Return the (x, y) coordinate for the center point of the cell that contains the specified text.  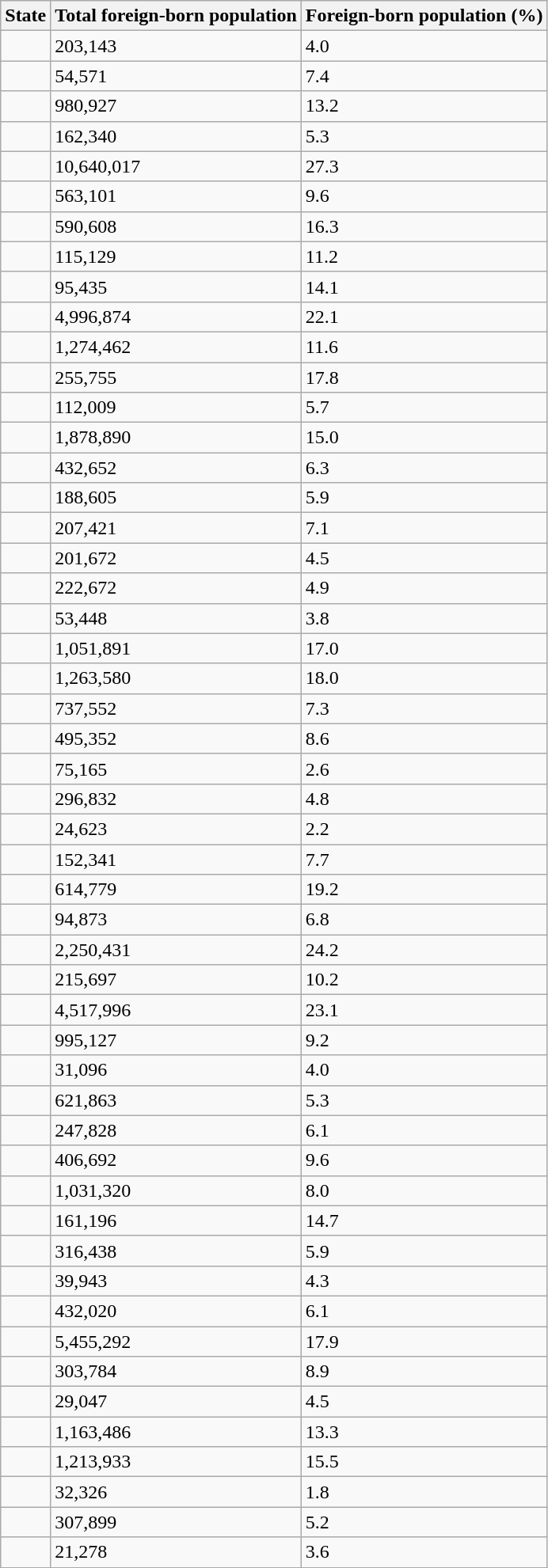
1,051,891 (176, 648)
737,552 (176, 708)
8.0 (424, 1190)
10.2 (424, 980)
980,927 (176, 106)
Foreign-born population (%) (424, 16)
7.3 (424, 708)
3.8 (424, 618)
14.1 (424, 287)
1,031,320 (176, 1190)
1.8 (424, 1492)
5.2 (424, 1522)
621,863 (176, 1100)
4.8 (424, 799)
27.3 (424, 166)
19.2 (424, 890)
255,755 (176, 378)
21,278 (176, 1552)
24,623 (176, 829)
32,326 (176, 1492)
8.9 (424, 1372)
11.2 (424, 256)
112,009 (176, 408)
15.0 (424, 438)
31,096 (176, 1070)
7.7 (424, 859)
614,779 (176, 890)
6.3 (424, 468)
11.6 (424, 347)
4,517,996 (176, 1010)
1,263,580 (176, 678)
State (25, 16)
17.8 (424, 378)
247,828 (176, 1130)
17.0 (424, 648)
215,697 (176, 980)
17.9 (424, 1342)
75,165 (176, 769)
406,692 (176, 1160)
316,438 (176, 1251)
161,196 (176, 1221)
2.6 (424, 769)
432,652 (176, 468)
15.5 (424, 1462)
53,448 (176, 618)
7.1 (424, 528)
307,899 (176, 1522)
4,996,874 (176, 317)
495,352 (176, 738)
Total foreign-born population (176, 16)
14.7 (424, 1221)
5,455,292 (176, 1342)
4.3 (424, 1281)
6.8 (424, 920)
95,435 (176, 287)
563,101 (176, 196)
1,213,933 (176, 1462)
18.0 (424, 678)
16.3 (424, 226)
1,163,486 (176, 1432)
1,878,890 (176, 438)
29,047 (176, 1402)
203,143 (176, 46)
13.2 (424, 106)
152,341 (176, 859)
296,832 (176, 799)
39,943 (176, 1281)
23.1 (424, 1010)
24.2 (424, 950)
590,608 (176, 226)
5.7 (424, 408)
94,873 (176, 920)
222,672 (176, 588)
2.2 (424, 829)
54,571 (176, 76)
207,421 (176, 528)
432,020 (176, 1311)
4.9 (424, 588)
115,129 (176, 256)
303,784 (176, 1372)
188,605 (176, 498)
8.6 (424, 738)
3.6 (424, 1552)
162,340 (176, 136)
1,274,462 (176, 347)
22.1 (424, 317)
10,640,017 (176, 166)
2,250,431 (176, 950)
201,672 (176, 558)
7.4 (424, 76)
13.3 (424, 1432)
9.2 (424, 1040)
995,127 (176, 1040)
